Return [x, y] of the center of cell containing provided text 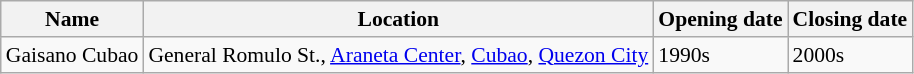
Gaisano Cubao [72, 55]
Name [72, 19]
Location [398, 19]
2000s [850, 55]
Opening date [720, 19]
General Romulo St., Araneta Center, Cubao, Quezon City [398, 55]
1990s [720, 55]
Closing date [850, 19]
